For the text-containing cell, return its midpoint in (x, y) coordinate format. 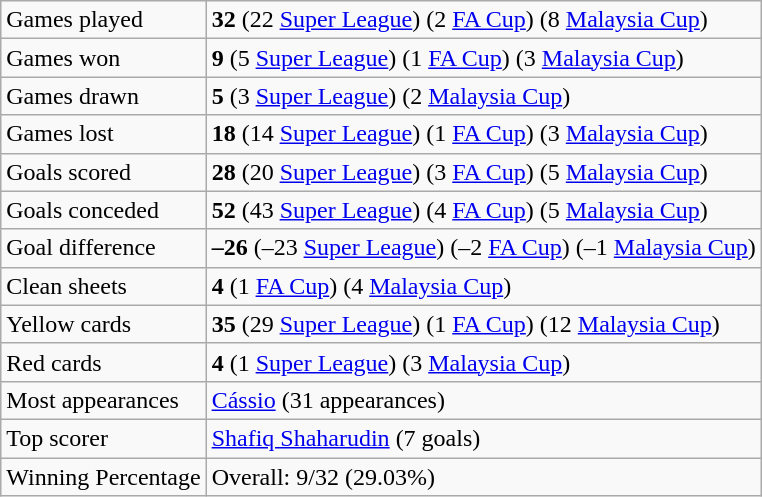
5 (3 Super League) (2 Malaysia Cup) (484, 96)
Cássio (31 appearances) (484, 400)
Goals conceded (104, 210)
Goals scored (104, 172)
4 (1 FA Cup) (4 Malaysia Cup) (484, 286)
Shafiq Shaharudin (7 goals) (484, 438)
–26 (–23 Super League) (–2 FA Cup) (–1 Malaysia Cup) (484, 248)
Clean sheets (104, 286)
Most appearances (104, 400)
Goal difference (104, 248)
Games lost (104, 134)
Games drawn (104, 96)
9 (5 Super League) (1 FA Cup) (3 Malaysia Cup) (484, 58)
52 (43 Super League) (4 FA Cup) (5 Malaysia Cup) (484, 210)
Yellow cards (104, 324)
Winning Percentage (104, 477)
Games played (104, 20)
Overall: 9/32 (29.03%) (484, 477)
35 (29 Super League) (1 FA Cup) (12 Malaysia Cup) (484, 324)
Top scorer (104, 438)
Games won (104, 58)
32 (22 Super League) (2 FA Cup) (8 Malaysia Cup) (484, 20)
Red cards (104, 362)
4 (1 Super League) (3 Malaysia Cup) (484, 362)
18 (14 Super League) (1 FA Cup) (3 Malaysia Cup) (484, 134)
28 (20 Super League) (3 FA Cup) (5 Malaysia Cup) (484, 172)
